Find where the given text appears and provide that cell's center as [X, Y] coordinate. 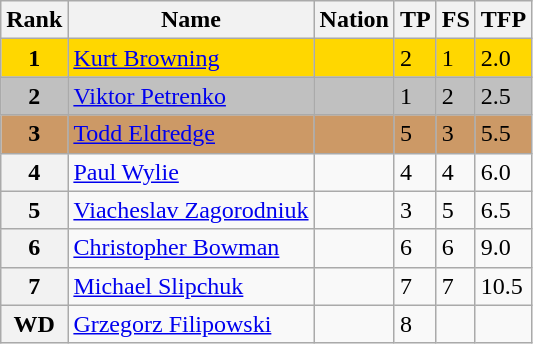
6.0 [503, 172]
WD [34, 324]
5.5 [503, 134]
Kurt Browning [191, 58]
Viktor Petrenko [191, 96]
2.0 [503, 58]
9.0 [503, 248]
Grzegorz Filipowski [191, 324]
2.5 [503, 96]
10.5 [503, 286]
Todd Eldredge [191, 134]
TFP [503, 20]
Paul Wylie [191, 172]
FS [456, 20]
Nation [354, 20]
Rank [34, 20]
TP [415, 20]
6.5 [503, 210]
Viacheslav Zagorodniuk [191, 210]
8 [415, 324]
Michael Slipchuk [191, 286]
Christopher Bowman [191, 248]
Name [191, 20]
